Find where the given text appears and provide that cell's center as [X, Y] coordinate. 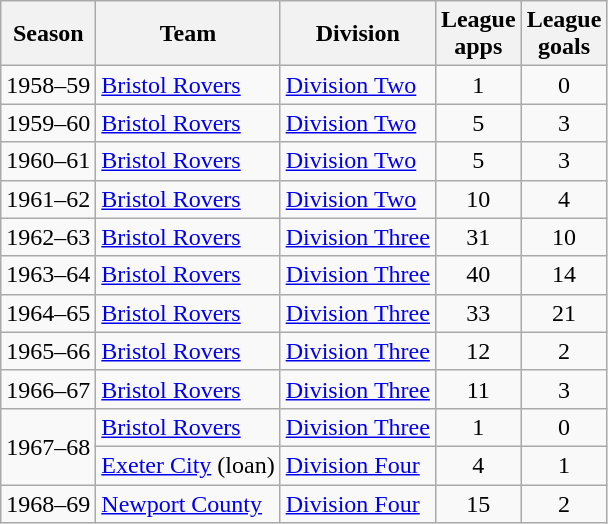
Leagueapps [478, 34]
Newport County [188, 503]
1959–60 [48, 123]
1960–61 [48, 161]
1965–66 [48, 351]
Division [358, 34]
31 [478, 237]
Exeter City (loan) [188, 465]
1963–64 [48, 275]
21 [564, 313]
14 [564, 275]
Leaguegoals [564, 34]
1966–67 [48, 389]
1962–63 [48, 237]
1967–68 [48, 446]
Season [48, 34]
1958–59 [48, 85]
15 [478, 503]
1964–65 [48, 313]
12 [478, 351]
Team [188, 34]
1961–62 [48, 199]
40 [478, 275]
1968–69 [48, 503]
11 [478, 389]
33 [478, 313]
